Return the [X, Y] coordinate for the center point of the cell that contains the specified text.  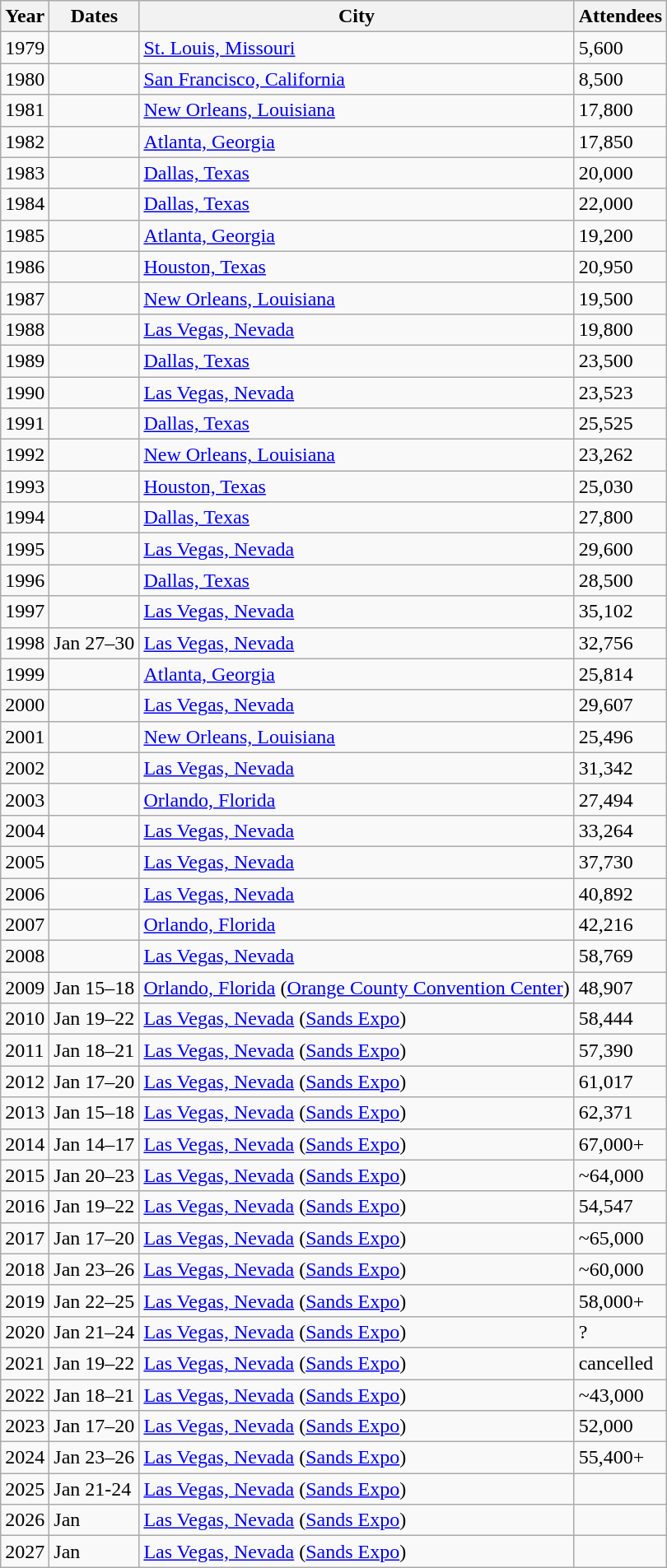
Dates [94, 16]
1980 [25, 79]
1998 [25, 643]
32,756 [620, 643]
40,892 [620, 893]
~65,000 [620, 1238]
54,547 [620, 1207]
1982 [25, 142]
19,200 [620, 235]
2019 [25, 1300]
67,000+ [620, 1144]
2008 [25, 956]
Jan 27–30 [94, 643]
1991 [25, 424]
28,500 [620, 580]
17,800 [620, 110]
1997 [25, 612]
~43,000 [620, 1395]
57,390 [620, 1050]
2013 [25, 1113]
City [357, 16]
23,523 [620, 393]
1989 [25, 361]
35,102 [620, 612]
31,342 [620, 768]
2000 [25, 705]
cancelled [620, 1363]
2027 [25, 1552]
58,444 [620, 1019]
~64,000 [620, 1175]
1981 [25, 110]
42,216 [620, 925]
1996 [25, 580]
2011 [25, 1050]
Jan 22–25 [94, 1300]
8,500 [620, 79]
23,500 [620, 361]
20,000 [620, 173]
27,494 [620, 799]
29,607 [620, 705]
27,800 [620, 518]
5,600 [620, 48]
2001 [25, 737]
2016 [25, 1207]
2017 [25, 1238]
2009 [25, 988]
Jan 21-24 [94, 1489]
25,496 [620, 737]
2012 [25, 1082]
20,950 [620, 267]
St. Louis, Missouri [357, 48]
1994 [25, 518]
23,262 [620, 455]
1986 [25, 267]
2003 [25, 799]
2023 [25, 1426]
2005 [25, 862]
62,371 [620, 1113]
2022 [25, 1395]
1979 [25, 48]
17,850 [620, 142]
1987 [25, 298]
1988 [25, 329]
25,030 [620, 486]
2010 [25, 1019]
Year [25, 16]
1993 [25, 486]
2002 [25, 768]
37,730 [620, 862]
1990 [25, 393]
1999 [25, 674]
1984 [25, 204]
1985 [25, 235]
33,264 [620, 831]
29,600 [620, 549]
2024 [25, 1458]
58,769 [620, 956]
61,017 [620, 1082]
? [620, 1332]
2020 [25, 1332]
Jan 20–23 [94, 1175]
25,525 [620, 424]
25,814 [620, 674]
2007 [25, 925]
48,907 [620, 988]
2015 [25, 1175]
2026 [25, 1520]
2018 [25, 1269]
1995 [25, 549]
Orlando, Florida (Orange County Convention Center) [357, 988]
52,000 [620, 1426]
San Francisco, California [357, 79]
Jan 14–17 [94, 1144]
1992 [25, 455]
2014 [25, 1144]
2025 [25, 1489]
1983 [25, 173]
Jan 21–24 [94, 1332]
2006 [25, 893]
22,000 [620, 204]
55,400+ [620, 1458]
2004 [25, 831]
19,500 [620, 298]
19,800 [620, 329]
~60,000 [620, 1269]
2021 [25, 1363]
58,000+ [620, 1300]
Attendees [620, 16]
